Search for the cell housing the specified text and yield its [X, Y] center coordinate. 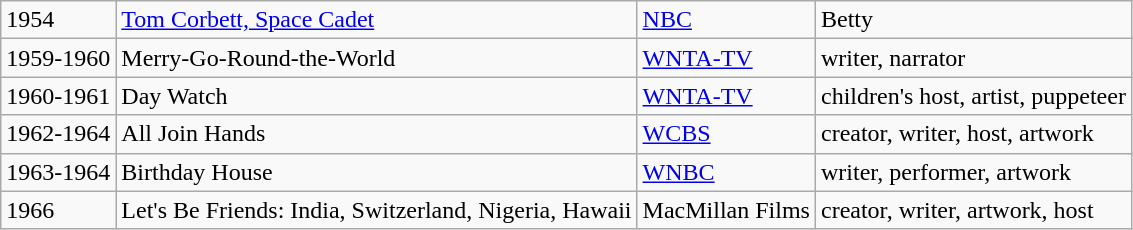
MacMillan Films [726, 210]
Tom Corbett, Space Cadet [376, 20]
WCBS [726, 134]
Betty [973, 20]
children's host, artist, puppeteer [973, 96]
creator, writer, host, artwork [973, 134]
Day Watch [376, 96]
1963-1964 [58, 172]
writer, narrator [973, 58]
Merry-Go-Round-the-World [376, 58]
creator, writer, artwork, host [973, 210]
1960-1961 [58, 96]
1959-1960 [58, 58]
writer, performer, artwork [973, 172]
All Join Hands [376, 134]
1954 [58, 20]
Birthday House [376, 172]
1966 [58, 210]
1962-1964 [58, 134]
WNBC [726, 172]
NBC [726, 20]
Let's Be Friends: India, Switzerland, Nigeria, Hawaii [376, 210]
